For the text-containing cell, return its midpoint in (x, y) coordinate format. 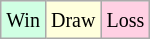
Draw (72, 20)
Win (24, 20)
Loss (126, 20)
